Determine the (x, y) coordinate at the center of the cell enclosing the given text.  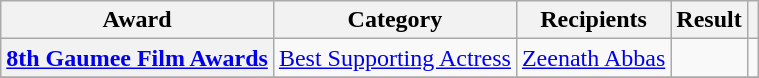
Zeenath Abbas (593, 58)
Recipients (593, 20)
Award (138, 20)
Result (709, 20)
Category (394, 20)
Best Supporting Actress (394, 58)
8th Gaumee Film Awards (138, 58)
